Locate the cell with the specified text and output its [X, Y] center coordinate. 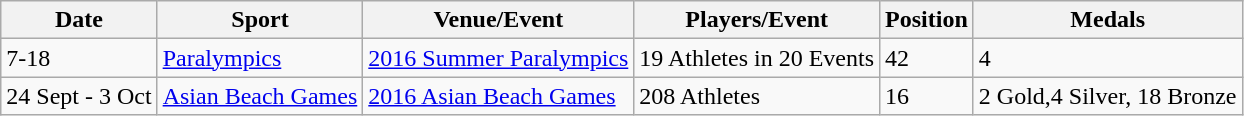
Paralympics [260, 58]
42 [927, 58]
Venue/Event [498, 20]
208 Athletes [757, 96]
Players/Event [757, 20]
Medals [1108, 20]
Sport [260, 20]
19 Athletes in 20 Events [757, 58]
2 Gold,4 Silver, 18 Bronze [1108, 96]
2016 Summer Paralympics [498, 58]
16 [927, 96]
2016 Asian Beach Games [498, 96]
Position [927, 20]
Asian Beach Games [260, 96]
7-18 [79, 58]
Date [79, 20]
24 Sept - 3 Oct [79, 96]
4 [1108, 58]
